Locate the cell with the specified text and output its [X, Y] center coordinate. 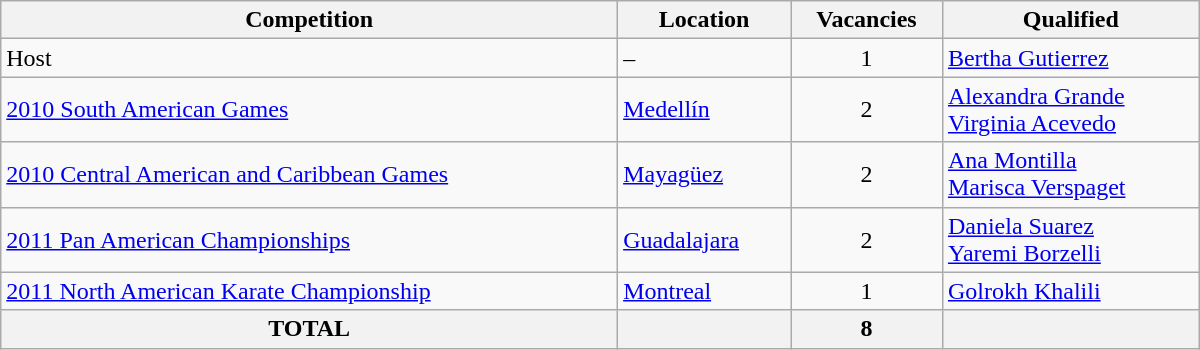
Competition [310, 20]
Vacancies [867, 20]
Bertha Gutierrez [1070, 58]
Location [704, 20]
Medellín [704, 110]
Montreal [704, 291]
Golrokh Khalili [1070, 291]
– [704, 58]
TOTAL [310, 329]
2010 Central American and Caribbean Games [310, 174]
Host [310, 58]
Qualified [1070, 20]
Guadalajara [704, 240]
Ana Montilla Marisca Verspaget [1070, 174]
Alexandra Grande Virginia Acevedo [1070, 110]
2011 Pan American Championships [310, 240]
Daniela Suarez Yaremi Borzelli [1070, 240]
2011 North American Karate Championship [310, 291]
8 [867, 329]
Mayagüez [704, 174]
2010 South American Games [310, 110]
